Output the [X, Y] coordinate of the center of the cell containing the given text.  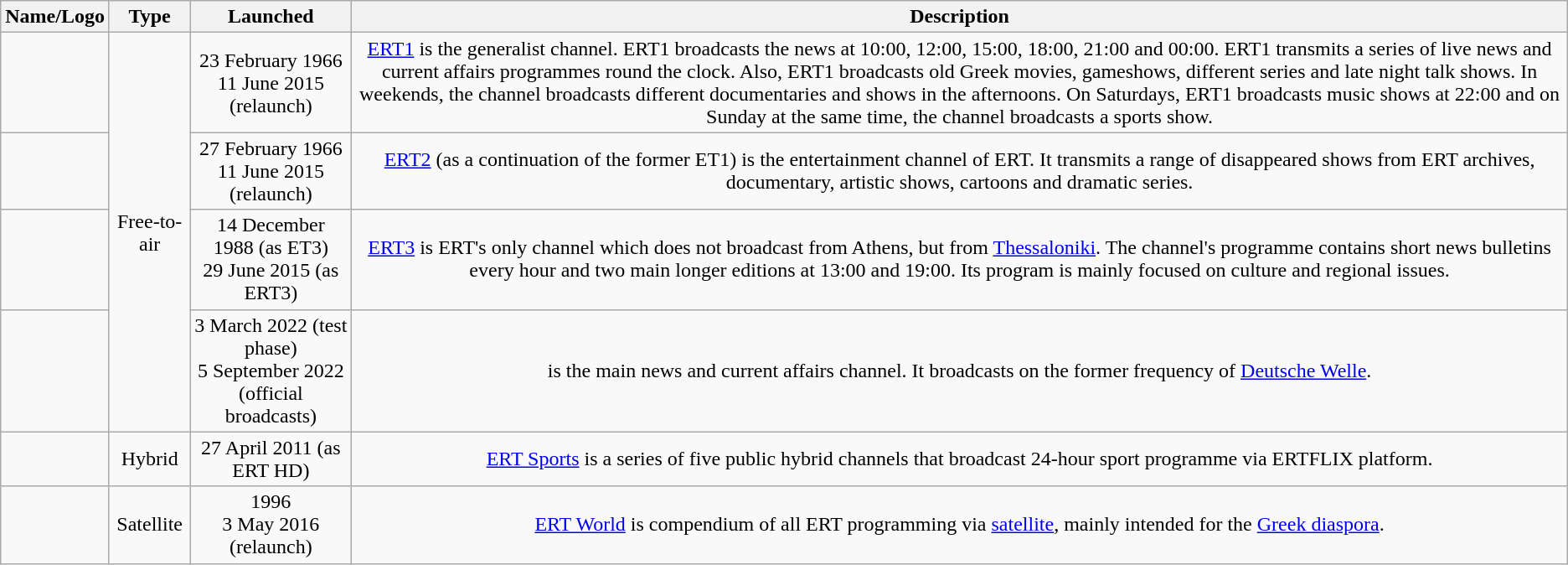
14 December 1988 (as ET3)29 June 2015 (as ERT3) [271, 260]
Type [149, 17]
27 February 196611 June 2015 (relaunch) [271, 171]
Description [960, 17]
Launched [271, 17]
23 February 196611 June 2015 (relaunch) [271, 82]
Satellite [149, 525]
3 March 2022 (test phase)5 September 2022 (official broadcasts) [271, 371]
27 April 2011 (as ERT HD) [271, 459]
ERT World is compendium of all ERT programming via satellite, mainly intended for the Greek diaspora. [960, 525]
is the main news and current affairs channel. It broadcasts on the former frequency of Deutsche Welle. [960, 371]
19963 May 2016 (relaunch) [271, 525]
Name/Logo [55, 17]
ERT Sports is a series of five public hybrid channels that broadcast 24-hour sport programme via ERTFLIX platform. [960, 459]
Free-to-air [149, 232]
Hybrid [149, 459]
